Search for the cell housing the specified text and yield its [X, Y] center coordinate. 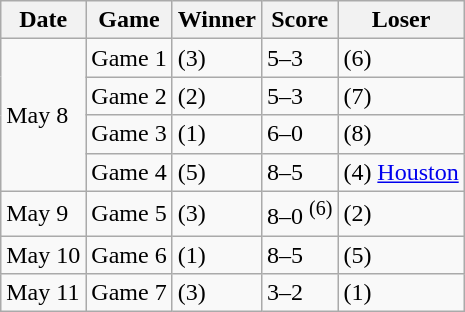
Game [129, 20]
(4) Houston [401, 172]
May 11 [44, 293]
Loser [401, 20]
Score [299, 20]
Game 4 [129, 172]
Game 3 [129, 134]
6–0 [299, 134]
Date [44, 20]
Game 6 [129, 255]
May 8 [44, 115]
Winner [216, 20]
Game 2 [129, 96]
May 10 [44, 255]
3–2 [299, 293]
Game 5 [129, 214]
8–0 (6) [299, 214]
Game 7 [129, 293]
(6) [401, 58]
Game 1 [129, 58]
May 9 [44, 214]
(8) [401, 134]
(7) [401, 96]
